Identify which cell holds the provided text, then report its [x, y] central coordinate. 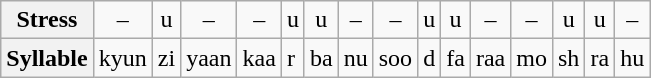
r [292, 58]
Stress [47, 20]
d [430, 58]
ba [321, 58]
kaa [259, 58]
fa [456, 58]
kyun [122, 58]
zi [166, 58]
ra [600, 58]
nu [356, 58]
hu [632, 58]
yaan [209, 58]
raa [490, 58]
Syllable [47, 58]
soo [395, 58]
sh [568, 58]
mo [532, 58]
